Search for the cell housing the specified text and yield its [x, y] center coordinate. 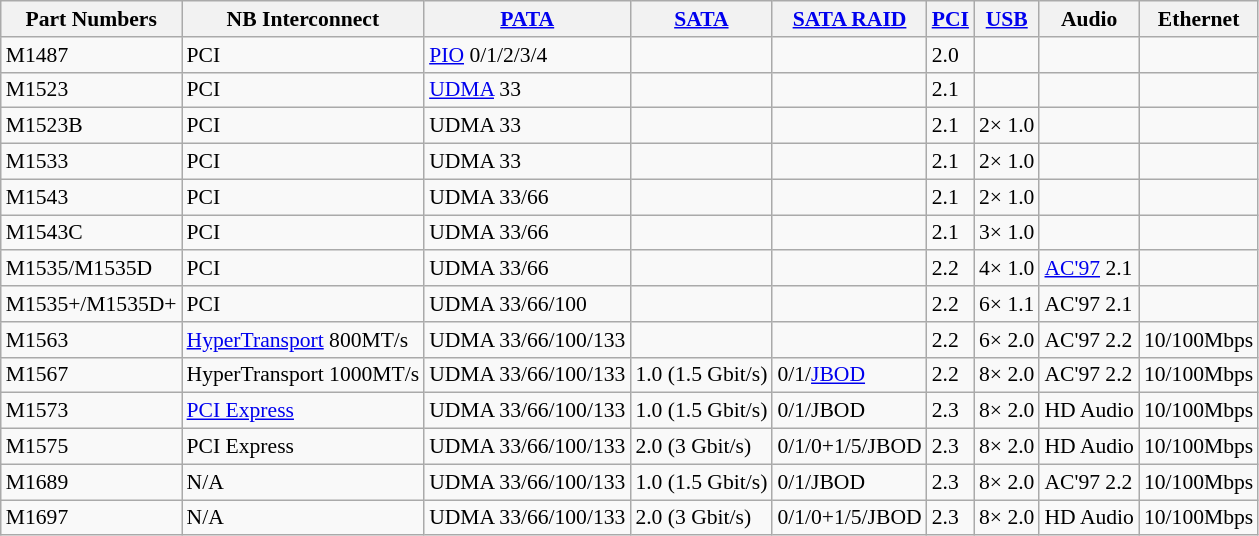
Ethernet [1198, 19]
M1533 [92, 162]
M1535/M1535D [92, 269]
M1563 [92, 340]
M1573 [92, 411]
NB Interconnect [304, 19]
SATA [701, 19]
M1523 [92, 90]
M1543C [92, 233]
6× 2.0 [1006, 340]
UDMA 33/66/100 [527, 304]
M1487 [92, 55]
3× 1.0 [1006, 233]
M1697 [92, 518]
PIO 0/1/2/3/4 [527, 55]
2.0 [950, 55]
PATA [527, 19]
M1575 [92, 447]
USB [1006, 19]
HyperTransport 1000MT/s [304, 375]
Part Numbers [92, 19]
SATA RAID [849, 19]
4× 1.0 [1006, 269]
M1543 [92, 197]
6× 1.1 [1006, 304]
Audio [1088, 19]
M1535+/M1535D+ [92, 304]
M1567 [92, 375]
M1689 [92, 482]
HyperTransport 800MT/s [304, 340]
M1523B [92, 126]
